Return (X, Y) of the center of cell containing provided text 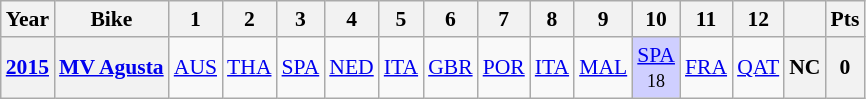
QAT (758, 68)
SPA18 (656, 68)
FRA (706, 68)
2015 (28, 68)
9 (603, 19)
NC (804, 68)
12 (758, 19)
6 (450, 19)
5 (401, 19)
0 (846, 68)
GBR (450, 68)
Pts (846, 19)
AUS (196, 68)
MAL (603, 68)
Bike (112, 19)
Year (28, 19)
THA (249, 68)
NED (351, 68)
3 (301, 19)
POR (504, 68)
8 (552, 19)
11 (706, 19)
7 (504, 19)
2 (249, 19)
1 (196, 19)
MV Agusta (112, 68)
4 (351, 19)
SPA (301, 68)
10 (656, 19)
